Identify which cell holds the provided text, then report its (x, y) central coordinate. 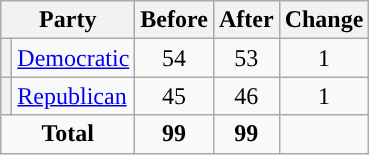
Total (68, 134)
46 (246, 96)
54 (174, 58)
After (246, 20)
Change (324, 20)
45 (174, 96)
Republican (74, 96)
Before (174, 20)
Democratic (74, 58)
53 (246, 58)
Party (68, 20)
